Extract the (x, y) coordinate from the center of the cell holding the provided text.  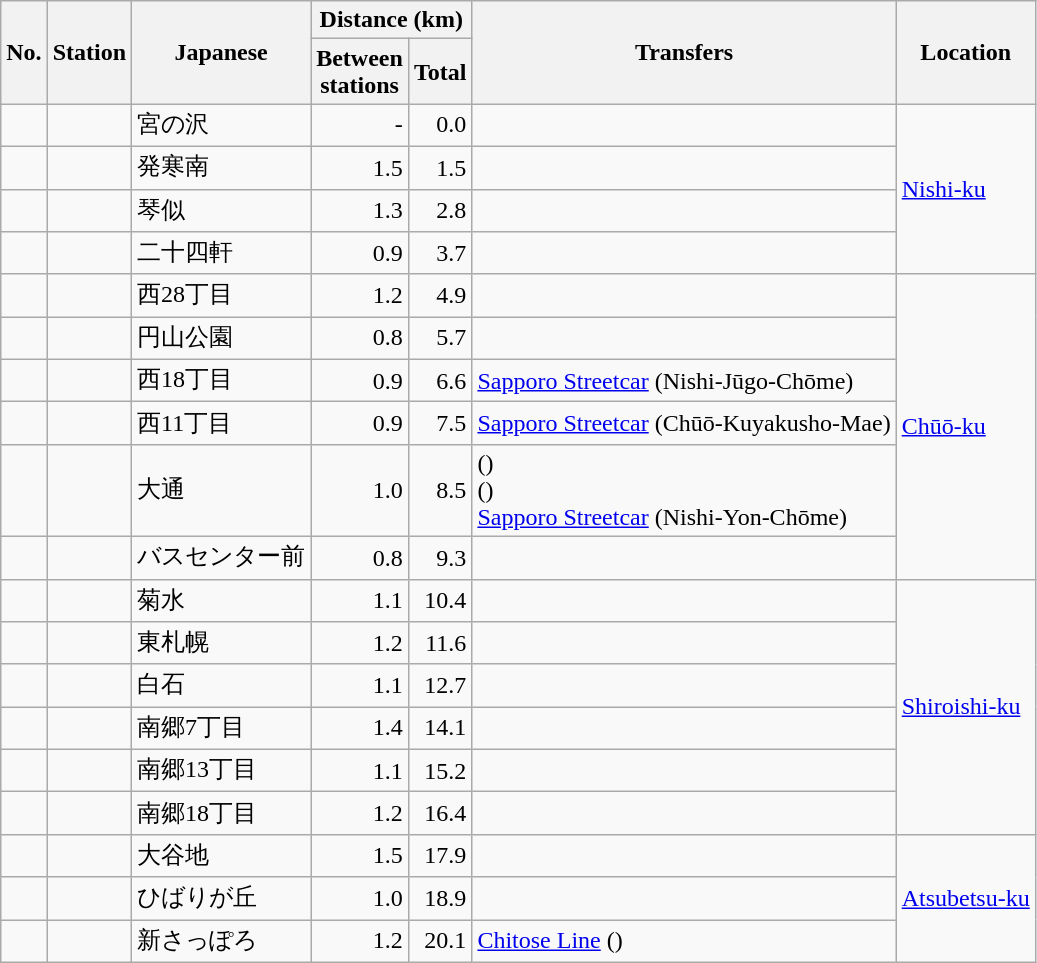
ひばりが丘 (222, 898)
Chitose Line () (684, 942)
Atsubetsu-ku (966, 898)
南郷13丁目 (222, 770)
大谷地 (222, 856)
西11丁目 (222, 424)
南郷7丁目 (222, 728)
琴似 (222, 210)
- (360, 126)
Shiroishi-ku (966, 706)
8.5 (440, 490)
バスセンター前 (222, 558)
5.7 (440, 338)
3.7 (440, 254)
Chūō-ku (966, 426)
11.6 (440, 644)
Total (440, 72)
4.9 (440, 296)
Nishi-ku (966, 189)
Betweenstations (360, 72)
東札幌 (222, 644)
Transfers (684, 52)
10.4 (440, 600)
14.1 (440, 728)
Sapporo Streetcar (Nishi-Jūgo-Chōme) (684, 380)
18.9 (440, 898)
大通 (222, 490)
No. (24, 52)
Station (89, 52)
南郷18丁目 (222, 814)
0.0 (440, 126)
菊水 (222, 600)
Sapporo Streetcar (Chūō-Kuyakusho-Mae) (684, 424)
()()Sapporo Streetcar (Nishi-Yon-Chōme) (684, 490)
17.9 (440, 856)
Distance (km) (392, 20)
二十四軒 (222, 254)
1.3 (360, 210)
Location (966, 52)
20.1 (440, 942)
15.2 (440, 770)
発寒南 (222, 168)
12.7 (440, 686)
16.4 (440, 814)
宮の沢 (222, 126)
円山公園 (222, 338)
1.4 (360, 728)
2.8 (440, 210)
新さっぽろ (222, 942)
Japanese (222, 52)
6.6 (440, 380)
西28丁目 (222, 296)
7.5 (440, 424)
白石 (222, 686)
西18丁目 (222, 380)
9.3 (440, 558)
